Capture the cell that displays the provided text and extract its [x, y] central coordinate. 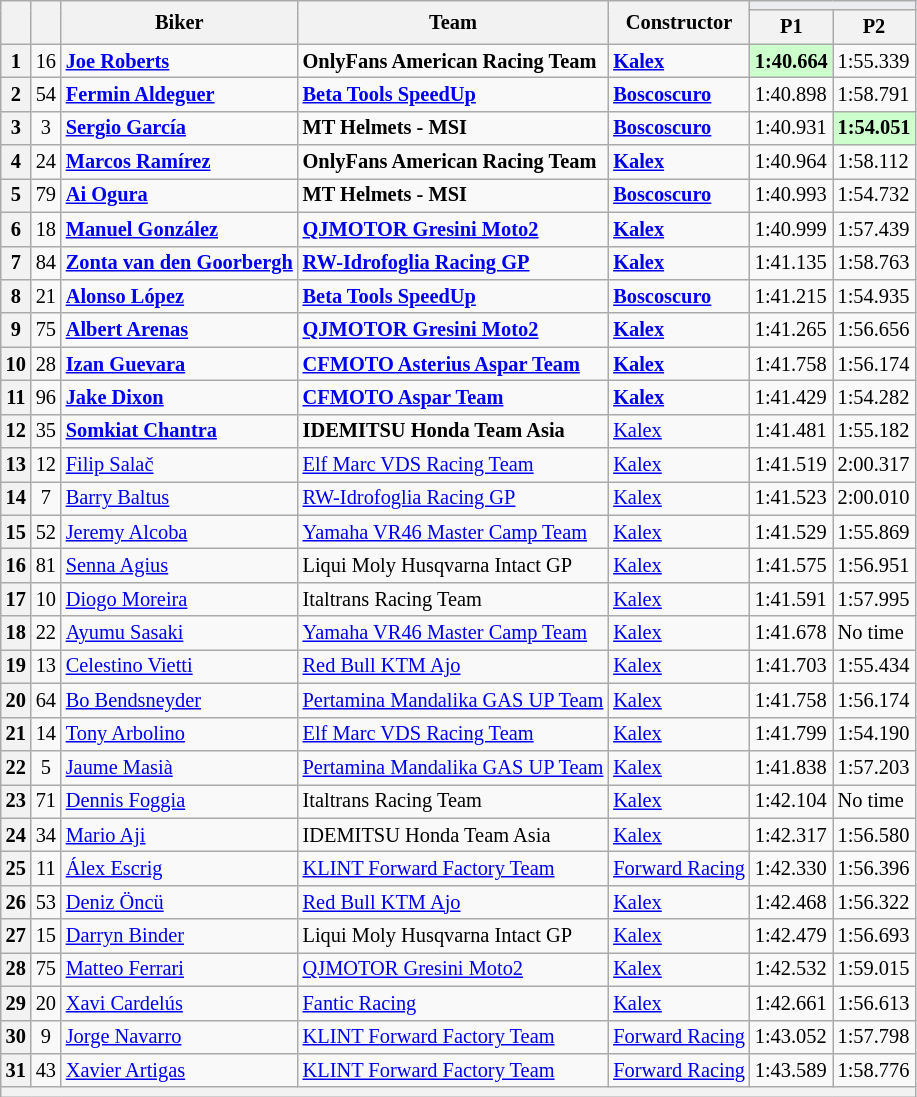
Sergio García [180, 128]
Constructor [679, 22]
1:43.589 [792, 1070]
27 [16, 936]
Jeremy Alcoba [180, 532]
1:42.468 [792, 902]
43 [46, 1070]
Somkiat Chantra [180, 431]
53 [46, 902]
1:58.763 [874, 263]
96 [46, 397]
17 [16, 599]
2:00.317 [874, 465]
1:57.995 [874, 599]
1:54.732 [874, 195]
Fantic Racing [454, 1003]
1:41.529 [792, 532]
6 [16, 229]
CFMOTO Aspar Team [454, 397]
1:41.591 [792, 599]
Jaume Masià [180, 767]
1:42.479 [792, 936]
26 [16, 902]
1:43.052 [792, 1037]
1:55.869 [874, 532]
1:40.964 [792, 162]
1:41.523 [792, 498]
1:55.339 [874, 61]
Barry Baltus [180, 498]
P1 [792, 27]
1:57.798 [874, 1037]
1:41.838 [792, 767]
P2 [874, 27]
1:41.799 [792, 734]
1:58.791 [874, 94]
30 [16, 1037]
25 [16, 868]
64 [46, 700]
1:40.664 [792, 61]
Mario Aji [180, 835]
1:41.265 [792, 330]
Filip Salač [180, 465]
35 [46, 431]
Matteo Ferrari [180, 969]
1:56.951 [874, 565]
1:41.678 [792, 633]
Alonso López [180, 296]
Biker [180, 22]
1 [16, 61]
1:59.015 [874, 969]
1:41.703 [792, 666]
1:56.656 [874, 330]
1:42.532 [792, 969]
79 [46, 195]
1:40.931 [792, 128]
1:55.182 [874, 431]
1:54.935 [874, 296]
1:57.203 [874, 767]
Jorge Navarro [180, 1037]
1:56.396 [874, 868]
31 [16, 1070]
1:58.112 [874, 162]
Deniz Öncü [180, 902]
Dennis Foggia [180, 801]
1:41.519 [792, 465]
1:55.434 [874, 666]
1:54.051 [874, 128]
Xavi Cardelús [180, 1003]
1:42.104 [792, 801]
23 [16, 801]
71 [46, 801]
4 [16, 162]
2 [16, 94]
8 [16, 296]
CFMOTO Asterius Aspar Team [454, 364]
Tony Arbolino [180, 734]
Team [454, 22]
1:40.898 [792, 94]
52 [46, 532]
Zonta van den Goorbergh [180, 263]
1:56.613 [874, 1003]
Álex Escrig [180, 868]
Izan Guevara [180, 364]
1:41.429 [792, 397]
Bo Bendsneyder [180, 700]
Albert Arenas [180, 330]
1:41.135 [792, 263]
1:40.993 [792, 195]
34 [46, 835]
Manuel González [180, 229]
1:42.661 [792, 1003]
Xavier Artigas [180, 1070]
1:57.439 [874, 229]
Jake Dixon [180, 397]
Ai Ogura [180, 195]
1:41.481 [792, 431]
1:56.693 [874, 936]
1:42.330 [792, 868]
1:41.215 [792, 296]
84 [46, 263]
1:54.282 [874, 397]
29 [16, 1003]
1:54.190 [874, 734]
1:40.999 [792, 229]
1:58.776 [874, 1070]
Diogo Moreira [180, 599]
Senna Agius [180, 565]
54 [46, 94]
Darryn Binder [180, 936]
Joe Roberts [180, 61]
2:00.010 [874, 498]
Fermin Aldeguer [180, 94]
Ayumu Sasaki [180, 633]
81 [46, 565]
Celestino Vietti [180, 666]
1:41.575 [792, 565]
1:56.580 [874, 835]
19 [16, 666]
1:42.317 [792, 835]
1:56.322 [874, 902]
Marcos Ramírez [180, 162]
